Find where the given text appears and provide that cell's center as [x, y] coordinate. 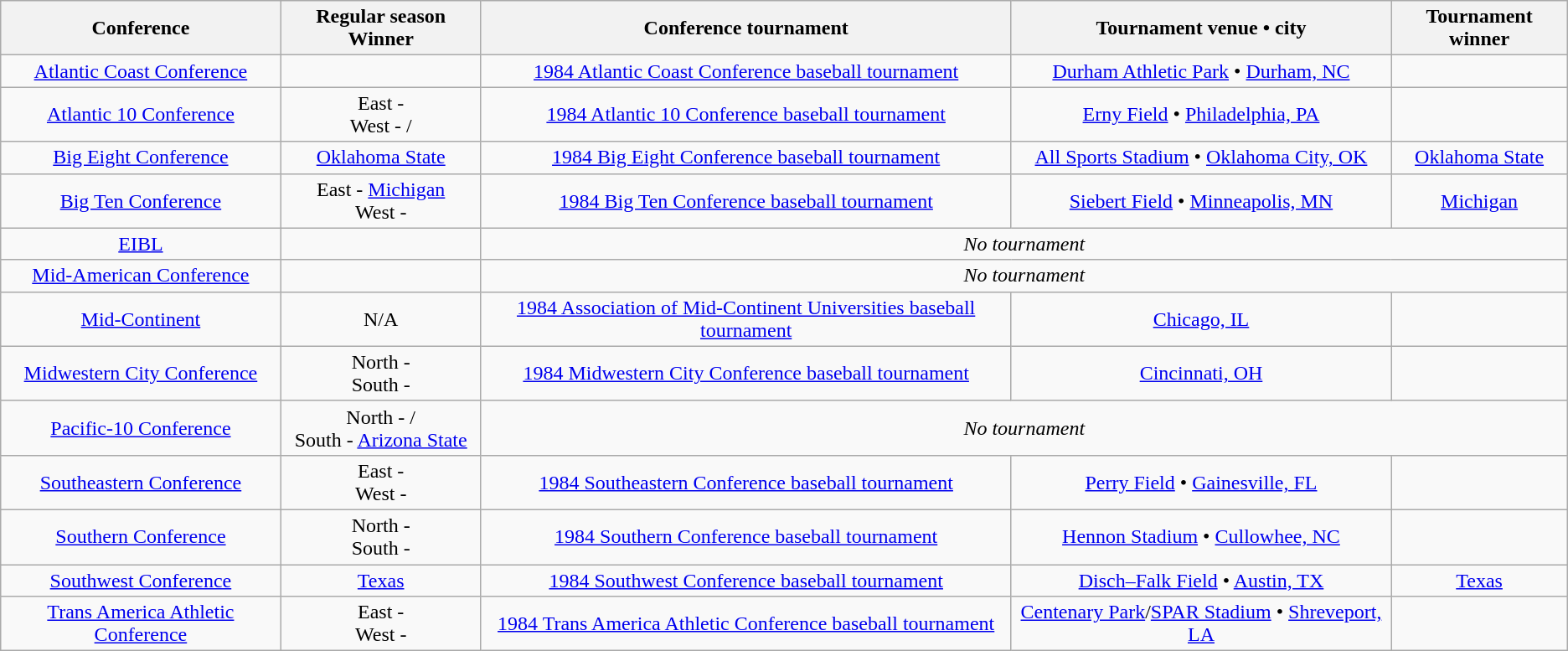
Southeastern Conference [141, 483]
All Sports Stadium • Oklahoma City, OK [1201, 158]
Big Eight Conference [141, 158]
Durham Athletic Park • Durham, NC [1201, 71]
Disch–Falk Field • Austin, TX [1201, 581]
Big Ten Conference [141, 201]
1984 Southwest Conference baseball tournament [745, 581]
Perry Field • Gainesville, FL [1201, 483]
Trans America Athletic Conference [141, 623]
Siebert Field • Minneapolis, MN [1201, 201]
1984 Atlantic Coast Conference baseball tournament [745, 71]
1984 Big Ten Conference baseball tournament [745, 201]
N/A [380, 318]
Conference [141, 28]
Tournament venue • city [1201, 28]
Midwestern City Conference [141, 374]
Pacific-10 Conference [141, 427]
1984 Midwestern City Conference baseball tournament [745, 374]
Hennon Stadium • Cullowhee, NC [1201, 536]
1984 Southeastern Conference baseball tournament [745, 483]
1984 Southern Conference baseball tournament [745, 536]
East - West - / [380, 114]
Michigan [1479, 201]
1984 Association of Mid-Continent Universities baseball tournament [745, 318]
Centenary Park/SPAR Stadium • Shreveport, LA [1201, 623]
Mid-American Conference [141, 276]
EIBL [141, 244]
Tournament winner [1479, 28]
Cincinnati, OH [1201, 374]
Erny Field • Philadelphia, PA [1201, 114]
1984 Atlantic 10 Conference baseball tournament [745, 114]
Southwest Conference [141, 581]
Chicago, IL [1201, 318]
Mid-Continent [141, 318]
North - /South - Arizona State [380, 427]
Regular season Winner [380, 28]
Southern Conference [141, 536]
Atlantic 10 Conference [141, 114]
1984 Big Eight Conference baseball tournament [745, 158]
Atlantic Coast Conference [141, 71]
East - MichiganWest - [380, 201]
1984 Trans America Athletic Conference baseball tournament [745, 623]
Conference tournament [745, 28]
